Scan for the cell matching the given text and deliver its (X, Y) coordinate at center. 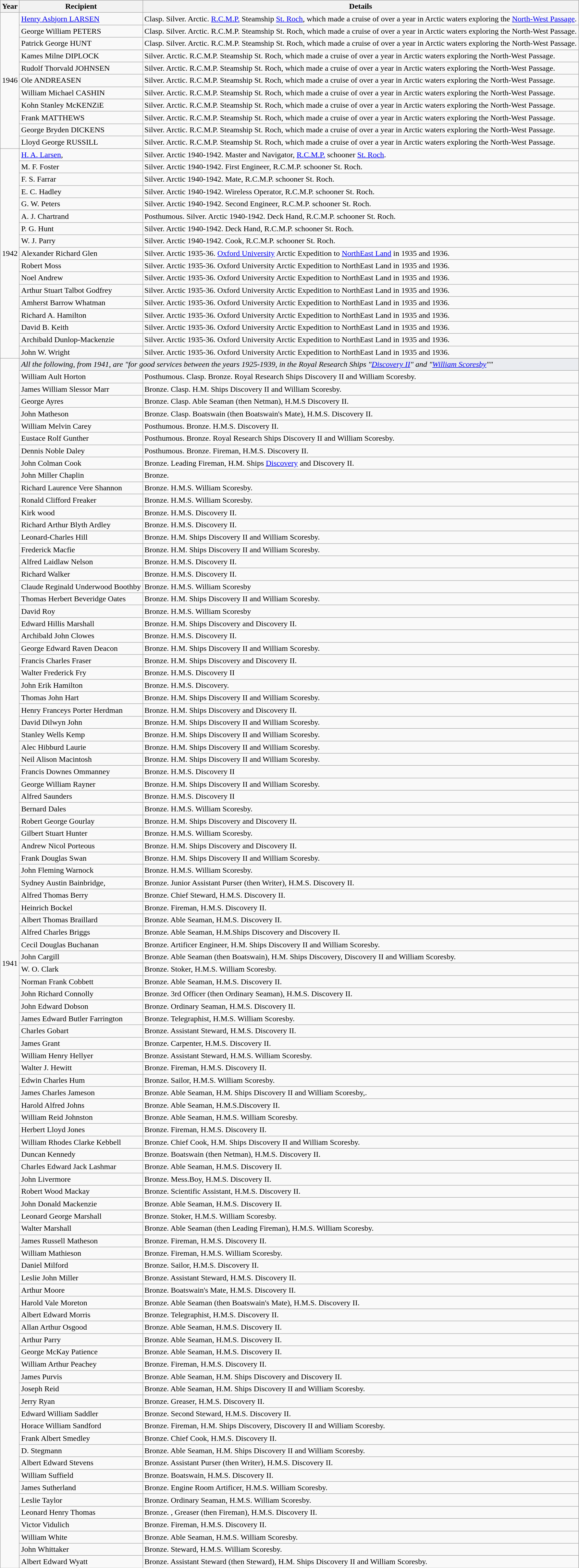
William Suffield (81, 1475)
Bronze. Able Seaman, H.M. Ships Discovery and Discovery II. (361, 1377)
Bronze. Sailor, H.M.S. Discovery II. (361, 1265)
Henry Franceys Porter Herdman (81, 710)
Bronze. H.M.S. Discovery. (361, 685)
Frank MATTHEWS (81, 117)
Richard Laurence Vere Shannon (81, 488)
Alfred Thomas Berry (81, 895)
James Russell Matheson (81, 1241)
Bronze. Assistant Steward, H.M.S. William Scoresby. (361, 1056)
Silver. Arctic 1940-1942. Mate, R.C.M.P. schooner St. Roch. (361, 179)
Cecil Douglas Buchanan (81, 945)
Victor Vidulich (81, 1525)
Thomas Herbert Beveridge Oates (81, 599)
David Dilwyn John (81, 722)
John Colman Cook (81, 463)
Bronze. Engine Room Artificer, H.M.S. William Scoresby. (361, 1488)
Charles Edward Jack Lashmar (81, 1167)
Bronze. Able Seaman (then Leading Fireman), H.M.S. William Scoresby. (361, 1228)
Harold Alfred Johns (81, 1105)
Bronze. , Greaser (then Fireman), H.M.S. Discovery II. (361, 1512)
Posthumous. Clasp. Bronze. Royal Research Ships Discovery II and William Scoresby. (361, 377)
Bronze. Able Seaman, H.M.S.Discovery II. (361, 1105)
Lloyd George RUSSILL (81, 142)
Arthur Moore (81, 1290)
Richard Arthur Blyth Ardley (81, 525)
Duncan Kennedy (81, 1155)
William Ault Horton (81, 377)
James Purvis (81, 1377)
Bronze. Able Seaman (then Boatswain), H.M. Ships Discovery, Discovery II and William Scoresby. (361, 957)
Bronze. Mess.Boy, H.M.S. Discovery II. (361, 1179)
Frederick Macfie (81, 550)
Silver. Arctic 1940-1942. Second Engineer, R.C.M.P. schooner St. Roch. (361, 204)
Thomas John Hart (81, 698)
W. J. Parry (81, 241)
Alfred Saunders (81, 796)
E. C. Hadley (81, 192)
Albert Edward Morris (81, 1315)
Bronze. Artificer Engineer, H.M. Ships Discovery II and William Scoresby. (361, 945)
George McKay Patience (81, 1352)
Bronze. Boatswain (then Netman), H.M.S. Discovery II. (361, 1155)
Allan Arthur Osgood (81, 1327)
Heinrich Bockel (81, 907)
Frank Douglas Swan (81, 858)
Bronze. Fireman, H.M. Ships Discovery, Discovery II and William Scoresby. (361, 1426)
John Cargill (81, 957)
James Sutherland (81, 1488)
Alec Hibburd Laurie (81, 747)
Joseph Reid (81, 1389)
Silver. Arctic 1940-1942. Cook, R.C.M.P. schooner St. Roch. (361, 241)
David Roy (81, 611)
Alfred Laidlaw Nelson (81, 562)
John Matheson (81, 414)
Kohn Stanley McKENZiE (81, 105)
George Bryden DICKENS (81, 130)
Bronze. Carpenter, H.M.S. Discovery II. (361, 1043)
Edward Hillis Marshall (81, 624)
Year (10, 6)
Harold Vale Moreton (81, 1302)
Silver. Arctic 1940-1942. Deck Hand, R.C.M.P. schooner St. Roch. (361, 229)
Bronze. Ordinary Seaman, H.M.S. Discovery II. (361, 1006)
Kirk wood (81, 512)
W. O. Clark (81, 969)
1946 (10, 80)
Albert Edward Wyatt (81, 1562)
John Donald Mackenzie (81, 1204)
James William Slessor Marr (81, 389)
Bronze. Greaser, H.M.S. Discovery II. (361, 1401)
Bronze. Junior Assistant Purser (then Writer), H.M.S. Discovery II. (361, 883)
Francis Charles Fraser (81, 661)
Recipient (81, 6)
Bronze. Telegraphist, H.M.S. Discovery II. (361, 1315)
George Edward Raven Deacon (81, 648)
Bronze. 3rd Officer (then Ordinary Seaman), H.M.S. Discovery II. (361, 994)
D. Stegmann (81, 1451)
George Ayres (81, 401)
Silver. Arctic 1940-1942. First Engineer, R.C.M.P. schooner St. Roch. (361, 167)
Robert George Gourlay (81, 821)
A. J. Chartrand (81, 216)
Kames Milne DIPLOCK (81, 56)
Amherst Barrow Whatman (81, 303)
William Henry Hellyer (81, 1056)
Bronze. Leading Fireman, H.M. Ships Discovery and Discovery II. (361, 463)
Posthumous. Silver. Arctic 1940-1942. Deck Hand, R.C.M.P. schooner St. Roch. (361, 216)
Robert Wood Mackay (81, 1191)
Edward William Saddler (81, 1414)
Albert Edward Stevens (81, 1463)
James Grant (81, 1043)
Noel Andrew (81, 278)
Details (361, 6)
All the following, from 1941, are "for good services between the years 1925-1939, in the Royal Research Ships "Discovery II" and "William Scoresby"" (299, 365)
Bronze. Able Seaman, H.M. Ships Discovery II and William Scoresby,. (361, 1093)
Albert Thomas Braillard (81, 920)
1941 (10, 963)
David B. Keith (81, 327)
James Edward Butler Farrington (81, 1019)
Bronze. Ordinary Seaman, H.M.S. William Scoresby. (361, 1500)
Walter Marshall (81, 1228)
Walter Frederick Fry (81, 673)
1942 (10, 254)
Horace William Sandford (81, 1426)
John Fleming Warnock (81, 870)
Bronze. Fireman, H.M.S. William Scoresby. (361, 1253)
Sydney Austin Bainbridge, (81, 883)
William Melvin Carey (81, 426)
P. G. Hunt (81, 229)
John Erik Hamilton (81, 685)
Bernard Dales (81, 809)
Rudolf Thorvald JOHNSEN (81, 68)
James Charles Jameson (81, 1093)
Leonard-Charles Hill (81, 537)
Alfred Charles Briggs (81, 932)
Walter J. Hewitt (81, 1068)
Neil Alison Macintosh (81, 760)
Bronze. Chief Cook, H.M.S. Discovery II. (361, 1438)
Bronze. Clasp. H.M. Ships Discovery II and William Scoresby. (361, 389)
Eustace Rolf Gunther (81, 438)
Bronze. Chief Cook, H.M. Ships Discovery II and William Scoresby. (361, 1142)
Bronze. Clasp. Boatswain (then Boatswain's Mate), H.M.S. Discovery II. (361, 414)
Arthur Parry (81, 1340)
William Reid Johnston (81, 1117)
Robert Moss (81, 266)
Dennis Noble Daley (81, 451)
Arthur Stuart Talbot Godfrey (81, 290)
Henry Asbjorn LARSEN (81, 19)
F. S. Farrar (81, 179)
William Mathieson (81, 1253)
Silver. Arctic 1940-1942. Master and Navigator, R.C.M.P. schooner St. Roch. (361, 155)
William White (81, 1537)
Norman Frank Cobbett (81, 982)
Leslie John Miller (81, 1278)
Leonard George Marshall (81, 1216)
Herbert Lloyd Jones (81, 1130)
Claude Reginald Underwood Boothby (81, 587)
Bronze. Able Seaman, H.M.Ships Discovery and Discovery II. (361, 932)
John Whittaker (81, 1550)
Archibald Dunlop-Mackenzie (81, 340)
John Richard Connolly (81, 994)
Alexander Richard Glen (81, 253)
Edwin Charles Hum (81, 1080)
Bronze. Assistant Purser (then Writer), H.M.S. Discovery II. (361, 1463)
Andrew Nicol Porteous (81, 846)
Posthumous. Bronze. Royal Research Ships Discovery II and William Scoresby. (361, 438)
John W. Wright (81, 352)
George William PETERS (81, 31)
John Edward Dobson (81, 1006)
Posthumous. Bronze. H.M.S. Discovery II. (361, 426)
Bronze. Second Steward, H.M.S. Discovery II. (361, 1414)
Bronze. Steward, H.M.S. William Scoresby. (361, 1550)
Bronze. Chief Steward, H.M.S. Discovery II. (361, 895)
Silver. Arctic 1940-1942. Wireless Operator, R.C.M.P. schooner St. Roch. (361, 192)
Posthumous. Bronze. Fireman, H.M.S. Discovery II. (361, 451)
George William Rayner (81, 784)
Stanley Wells Kemp (81, 735)
Francis Downes Ommanney (81, 772)
Ronald Clifford Freaker (81, 500)
Leslie Taylor (81, 1500)
Jerry Ryan (81, 1401)
Bronze. Boatswain, H.M.S. Discovery II. (361, 1475)
Bronze. Clasp. Able Seaman (then Netman), H.M.S Discovery II. (361, 401)
Ole ANDREASEN (81, 80)
H. A. Larsen, (81, 155)
Bronze. (361, 475)
Richard Walker (81, 574)
Gilbert Stuart Hunter (81, 833)
John Miller Chaplin (81, 475)
Bronze. Telegraphist, H.M.S. William Scoresby. (361, 1019)
Bronze. Scientific Assistant, H.M.S. Discovery II. (361, 1191)
Frank Albert Smedley (81, 1438)
William Michael CASHIN (81, 93)
John Livermore (81, 1179)
Bronze. Boatswain's Mate, H.M.S. Discovery II. (361, 1290)
Bronze. Assistant Steward (then Steward), H.M. Ships Discovery II and William Scoresby. (361, 1562)
Bronze. Sailor, H.M.S. William Scoresby. (361, 1080)
M. F. Foster (81, 167)
Bronze. Able Seaman (then Boatswain's Mate), H.M.S. Discovery II. (361, 1302)
Richard A. Hamilton (81, 315)
Archibald John Clowes (81, 636)
G. W. Peters (81, 204)
William Rhodes Clarke Kebbell (81, 1142)
Charles Gobart (81, 1031)
Patrick George HUNT (81, 43)
Daniel Milford (81, 1265)
Leonard Henry Thomas (81, 1512)
William Arthur Peachey (81, 1364)
